From the cell containing the given text, extract its center point as [x, y] coordinate. 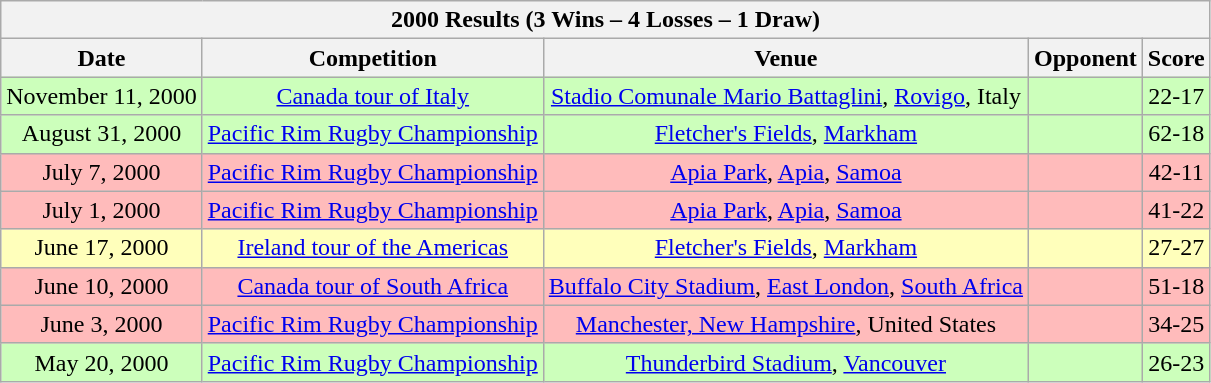
June 10, 2000 [102, 286]
May 20, 2000 [102, 362]
November 11, 2000 [102, 96]
Stadio Comunale Mario Battaglini, Rovigo, Italy [786, 96]
August 31, 2000 [102, 134]
Score [1176, 58]
Venue [786, 58]
June 17, 2000 [102, 248]
Opponent [1086, 58]
22-17 [1176, 96]
Ireland tour of the Americas [372, 248]
July 7, 2000 [102, 172]
26-23 [1176, 362]
41-22 [1176, 210]
Canada tour of South Africa [372, 286]
Thunderbird Stadium, Vancouver [786, 362]
Buffalo City Stadium, East London, South Africa [786, 286]
2000 Results (3 Wins – 4 Losses – 1 Draw) [606, 20]
Canada tour of Italy [372, 96]
42-11 [1176, 172]
Competition [372, 58]
Manchester, New Hampshire, United States [786, 324]
July 1, 2000 [102, 210]
34-25 [1176, 324]
62-18 [1176, 134]
27-27 [1176, 248]
June 3, 2000 [102, 324]
51-18 [1176, 286]
Date [102, 58]
